Pinpoint the cell where the given text exists, returning its (x, y) midpoint coordinate. 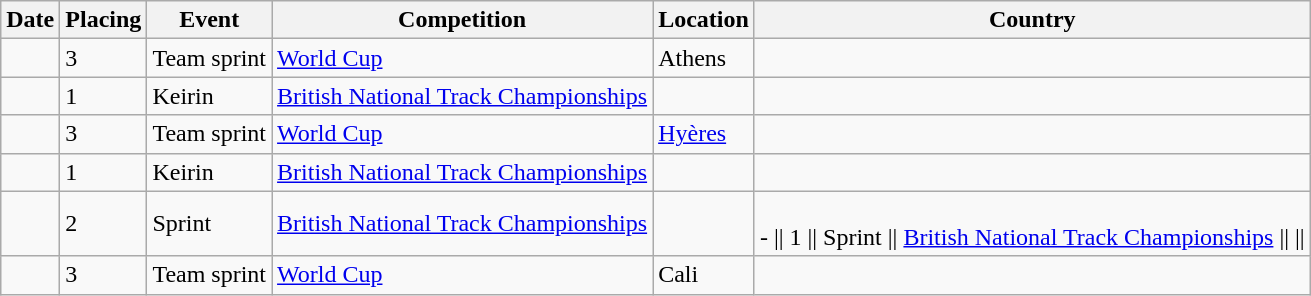
Placing (104, 20)
Competition (462, 20)
Sprint (210, 224)
Country (1032, 20)
2 (104, 224)
Event (210, 20)
Date (30, 20)
Hyères (704, 134)
Location (704, 20)
Cali (704, 275)
Athens (704, 58)
- || 1 || Sprint || British National Track Championships || || (1032, 224)
